Detect which cell encompasses the target text, then output its (x, y) center coordinate. 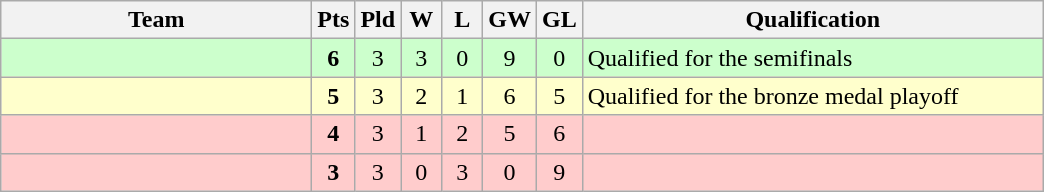
Pld (378, 20)
GW (510, 20)
Qualified for the bronze medal playoff (812, 96)
W (422, 20)
L (462, 20)
Qualification (812, 20)
GL (559, 20)
4 (334, 134)
Pts (334, 20)
Team (156, 20)
Qualified for the semifinals (812, 58)
